Locate the cell with the specified text and output its (x, y) center coordinate. 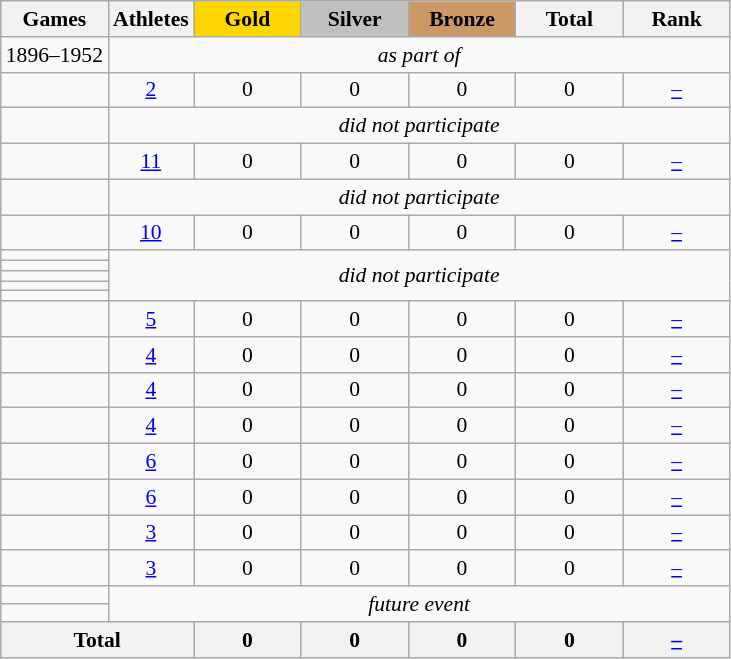
10 (151, 233)
Rank (676, 19)
future event (419, 604)
Games (54, 19)
Bronze (462, 19)
Silver (354, 19)
1896–1952 (54, 55)
Athletes (151, 19)
5 (151, 319)
as part of (419, 55)
11 (151, 162)
2 (151, 90)
Gold (248, 19)
